Detect which cell encompasses the target text, then output its (x, y) center coordinate. 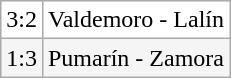
Valdemoro - Lalín (136, 20)
3:2 (22, 20)
1:3 (22, 58)
Pumarín - Zamora (136, 58)
